Extract the (X, Y) coordinate from the center of the cell holding the provided text.  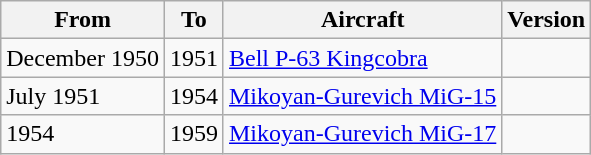
Mikoyan-Gurevich MiG-17 (362, 134)
Version (546, 20)
From (83, 20)
July 1951 (83, 96)
Mikoyan-Gurevich MiG-15 (362, 96)
1959 (194, 134)
Aircraft (362, 20)
December 1950 (83, 58)
Bell P-63 Kingcobra (362, 58)
1951 (194, 58)
To (194, 20)
